Extract the [x, y] coordinate from the center of the cell holding the provided text.  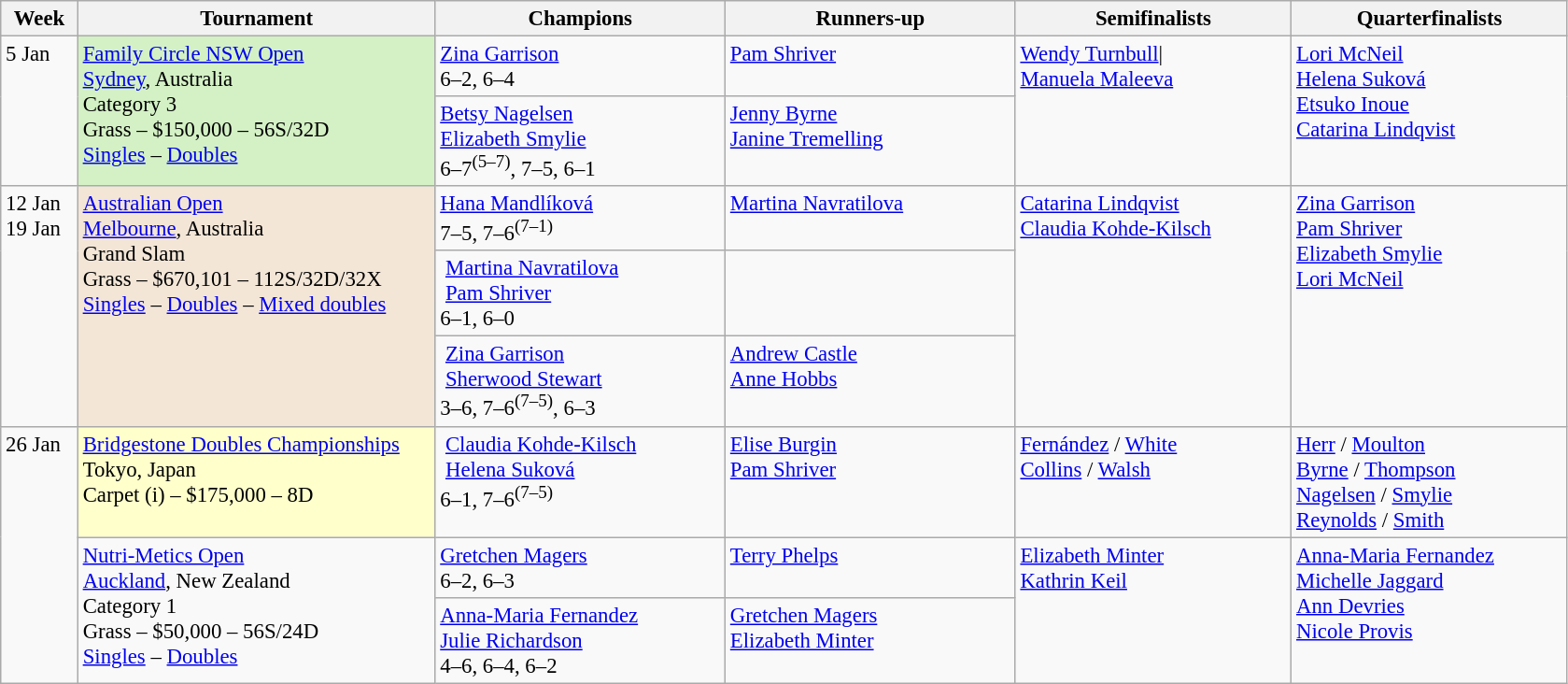
Elise Burgin Pam Shriver [870, 482]
Gretchen Magers Elizabeth Minter [870, 640]
Zina Garrison Pam Shriver Elizabeth Smylie Lori McNeil [1430, 306]
Wendy Turnbull| Manuela Maleeva [1153, 112]
Family Circle NSW Open Sydney, Australia Category 3 Grass – $150,000 – 56S/32D Singles – Doubles [256, 112]
Champions [581, 19]
Terry Phelps [870, 568]
Jenny Byrne Janine Tremelling [870, 141]
Anna-Maria Fernandez Michelle Jaggard Ann Devries Nicole Provis [1430, 610]
Elizabeth Minter Kathrin Keil [1153, 610]
5 Jan [39, 112]
Herr / Moulton Byrne / Thompson Nagelsen / Smylie Reynolds / Smith [1430, 482]
Martina Navratilova [870, 219]
Fernández / White Collins / Walsh [1153, 482]
Zina Garrison Sherwood Stewart 3–6, 7–6(7–5), 6–3 [581, 381]
Andrew Castle Anne Hobbs [870, 381]
Runners-up [870, 19]
Tournament [256, 19]
Bridgestone Doubles ChampionshipsTokyo, JapanCarpet (i) – $175,000 – 8D [256, 482]
12 Jan19 Jan [39, 306]
26 Jan [39, 555]
Quarterfinalists [1430, 19]
Australian Open Melbourne, AustraliaGrand Slam Grass – $670,101 – 112S/32D/32X Singles – Doubles – Mixed doubles [256, 306]
Anna-Maria Fernandez Julie Richardson4–6, 6–4, 6–2 [581, 640]
Week [39, 19]
Gretchen Magers6–2, 6–3 [581, 568]
Hana Mandlíková 7–5, 7–6(7–1) [581, 219]
Zina Garrison6–2, 6–4 [581, 67]
Pam Shriver [870, 67]
Nutri-Metics OpenAuckland, New Zealand Category 1 Grass – $50,000 – 56S/24D Singles – Doubles [256, 610]
Claudia Kohde-Kilsch Helena Suková6–1, 7–6(7–5) [581, 482]
Lori McNeil Helena Suková Etsuko Inoue Catarina Lindqvist [1430, 112]
Martina Navratilova Pam Shriver 6–1, 6–0 [581, 293]
Semifinalists [1153, 19]
Catarina Lindqvist Claudia Kohde-Kilsch [1153, 306]
Betsy Nagelsen Elizabeth Smylie6–7(5–7), 7–5, 6–1 [581, 141]
